From the cell containing the given text, extract its center point as [x, y] coordinate. 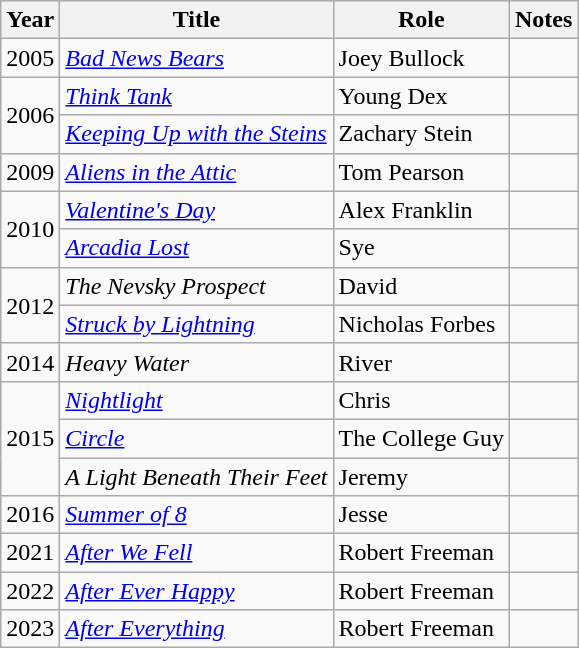
Valentine's Day [196, 210]
The Nevsky Prospect [196, 286]
The College Guy [421, 438]
River [421, 362]
A Light Beneath Their Feet [196, 477]
Zachary Stein [421, 134]
Bad News Bears [196, 58]
After Ever Happy [196, 591]
2023 [30, 629]
Arcadia Lost [196, 248]
After Everything [196, 629]
2015 [30, 438]
2009 [30, 172]
Keeping Up with the Steins [196, 134]
2021 [30, 553]
Nightlight [196, 400]
Notes [543, 20]
After We Fell [196, 553]
David [421, 286]
Jesse [421, 515]
Title [196, 20]
Summer of 8 [196, 515]
2012 [30, 305]
Year [30, 20]
2010 [30, 229]
Think Tank [196, 96]
2022 [30, 591]
Nicholas Forbes [421, 324]
Jeremy [421, 477]
2016 [30, 515]
Circle [196, 438]
Young Dex [421, 96]
Struck by Lightning [196, 324]
2006 [30, 115]
2005 [30, 58]
Heavy Water [196, 362]
Role [421, 20]
Sye [421, 248]
2014 [30, 362]
Chris [421, 400]
Aliens in the Attic [196, 172]
Alex Franklin [421, 210]
Tom Pearson [421, 172]
Joey Bullock [421, 58]
